Locate the cell with the specified text and output its [X, Y] center coordinate. 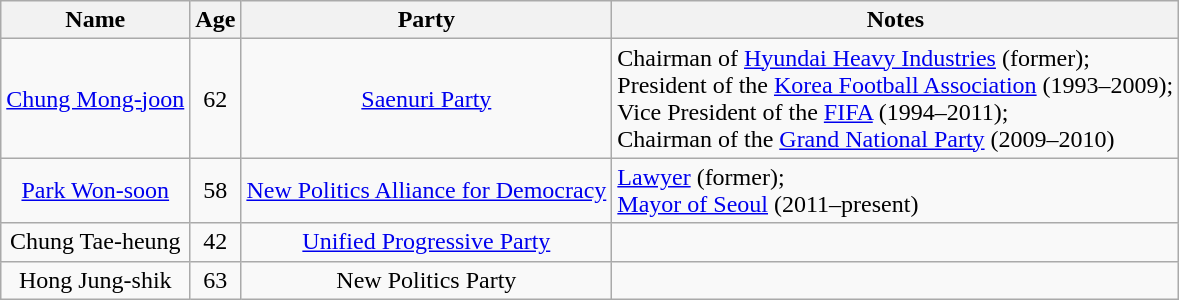
Party [426, 20]
Notes [896, 20]
42 [216, 242]
Age [216, 20]
Hong Jung-shik [96, 280]
Unified Progressive Party [426, 242]
63 [216, 280]
Chung Tae-heung [96, 242]
Park Won-soon [96, 190]
New Politics Alliance for Democracy [426, 190]
New Politics Party [426, 280]
Lawyer (former);Mayor of Seoul (2011–present) [896, 190]
Saenuri Party [426, 98]
58 [216, 190]
62 [216, 98]
Name [96, 20]
Chung Mong-joon [96, 98]
